From the cell containing the given text, extract its center point as (X, Y) coordinate. 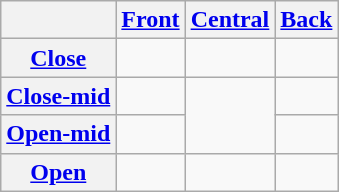
Open (58, 172)
Open-mid (58, 134)
Back (306, 20)
Close-mid (58, 96)
Central (230, 20)
Front (150, 20)
Close (58, 58)
